For the text-containing cell, return its midpoint in [X, Y] coordinate format. 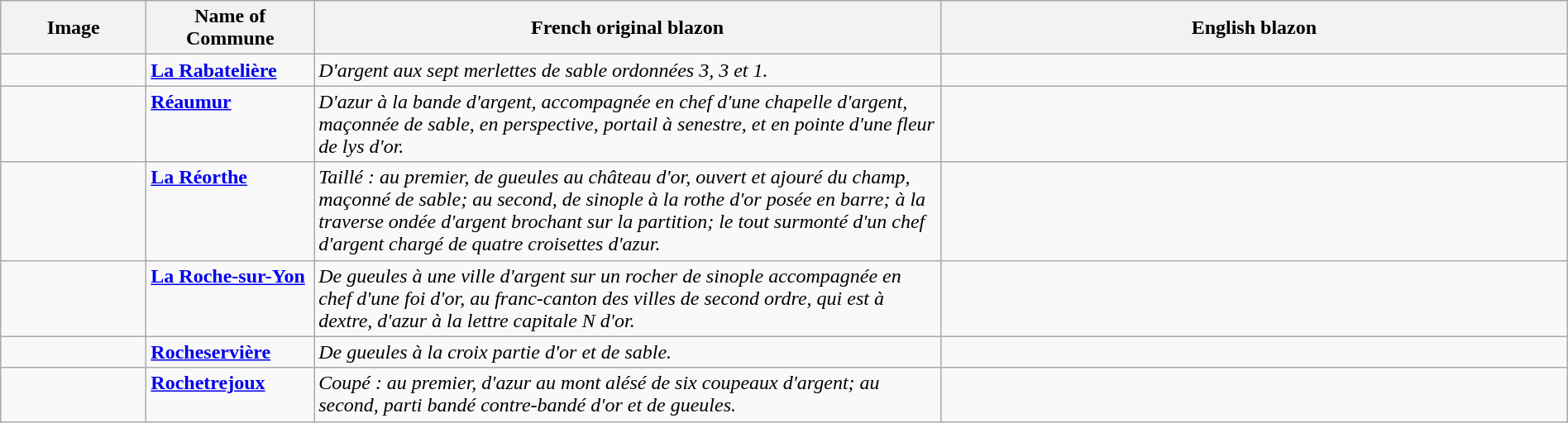
La Roche-sur-Yon [230, 298]
Rochetrejoux [230, 395]
Coupé : au premier, d'azur au mont alésé de six coupeaux d'argent; au second, parti bandé contre-bandé d'or et de gueules. [628, 395]
Réaumur [230, 124]
Image [74, 28]
La Réorthe [230, 211]
Rocheservière [230, 352]
D'argent aux sept merlettes de sable ordonnées 3, 3 et 1. [628, 70]
English blazon [1254, 28]
La Rabatelière [230, 70]
De gueules à la croix partie d'or et de sable. [628, 352]
French original blazon [628, 28]
Name of Commune [230, 28]
